Return the [x, y] coordinate for the center point of the cell that contains the specified text.  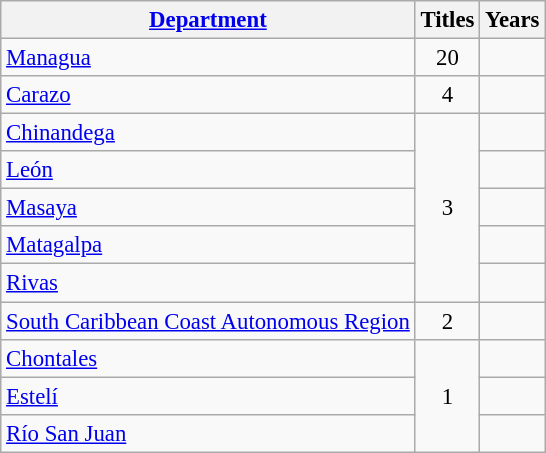
Chinandega [208, 133]
León [208, 170]
Titles [448, 20]
Estelí [208, 396]
2 [448, 321]
Carazo [208, 95]
Department [208, 20]
4 [448, 95]
Managua [208, 58]
Rivas [208, 283]
Chontales [208, 358]
South Caribbean Coast Autonomous Region [208, 321]
Matagalpa [208, 245]
20 [448, 58]
3 [448, 208]
Years [512, 20]
Masaya [208, 208]
Río San Juan [208, 433]
1 [448, 396]
